Capture the cell that displays the provided text and extract its [X, Y] central coordinate. 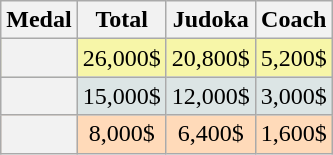
Total [122, 20]
6,400$ [210, 134]
8,000$ [122, 134]
20,800$ [210, 58]
Coach [294, 20]
Medal [39, 20]
5,200$ [294, 58]
26,000$ [122, 58]
1,600$ [294, 134]
Judoka [210, 20]
3,000$ [294, 96]
15,000$ [122, 96]
12,000$ [210, 96]
